Scan for the cell matching the given text and deliver its [x, y] coordinate at center. 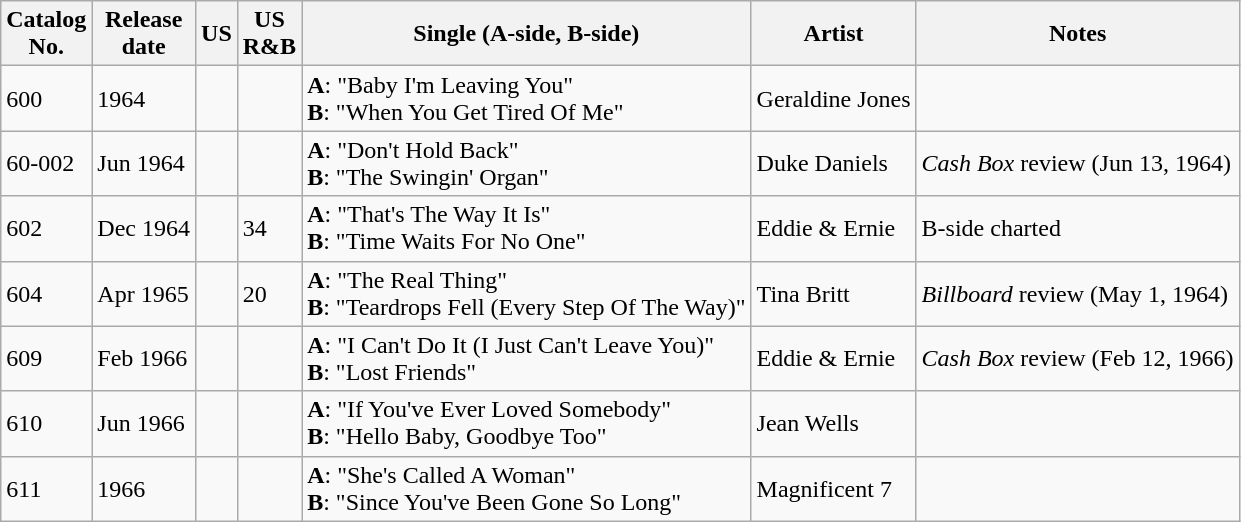
20 [269, 294]
Geraldine Jones [834, 98]
Feb 1966 [144, 358]
600 [46, 98]
Releasedate [144, 34]
1964 [144, 98]
Cash Box review (Feb 12, 1966) [1078, 358]
609 [46, 358]
610 [46, 424]
USR&B [269, 34]
611 [46, 488]
A: "If You've Ever Loved Somebody"B: "Hello Baby, Goodbye Too" [526, 424]
CatalogNo. [46, 34]
A: "Don't Hold Back"B: "The Swingin' Organ" [526, 164]
604 [46, 294]
60-002 [46, 164]
B-side charted [1078, 228]
Single (A-side, B-side) [526, 34]
1966 [144, 488]
602 [46, 228]
A: "She's Called A Woman"B: "Since You've Been Gone So Long" [526, 488]
Notes [1078, 34]
Artist [834, 34]
A: "The Real Thing"B: "Teardrops Fell (Every Step Of The Way)" [526, 294]
34 [269, 228]
Dec 1964 [144, 228]
Tina Britt [834, 294]
Jun 1964 [144, 164]
Jun 1966 [144, 424]
Duke Daniels [834, 164]
Apr 1965 [144, 294]
A: "That's The Way It Is"B: "Time Waits For No One" [526, 228]
Billboard review (May 1, 1964) [1078, 294]
A: "Baby I'm Leaving You"B: "When You Get Tired Of Me" [526, 98]
Cash Box review (Jun 13, 1964) [1078, 164]
A: "I Can't Do It (I Just Can't Leave You)"B: "Lost Friends" [526, 358]
US [217, 34]
Magnificent 7 [834, 488]
Jean Wells [834, 424]
